Identify which cell holds the provided text, then report its [X, Y] central coordinate. 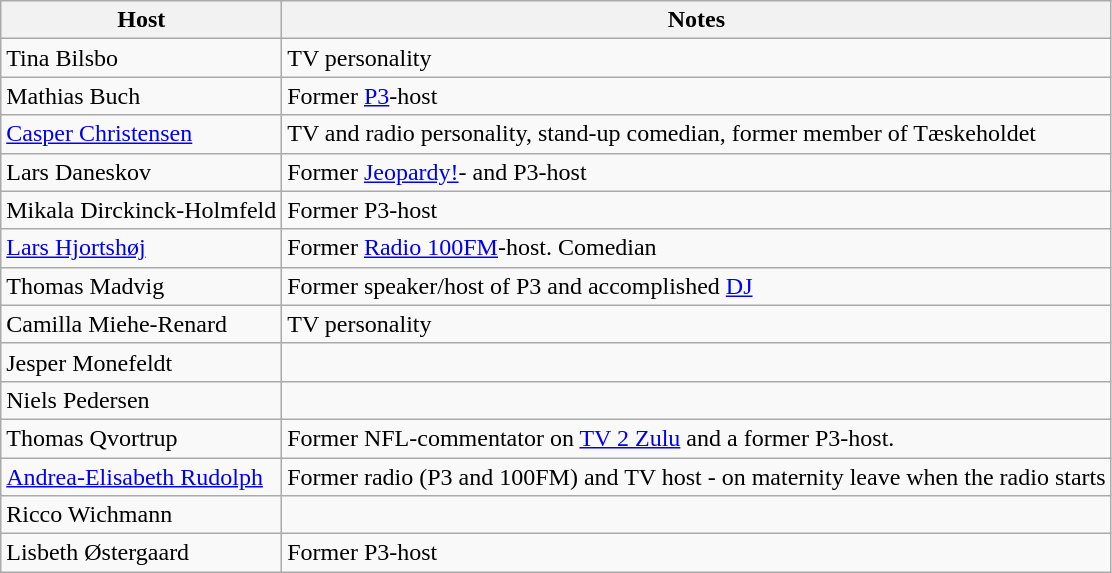
TV and radio personality, stand-up comedian, former member of Tæskeholdet [696, 134]
Lars Daneskov [142, 172]
Former speaker/host of P3 and accomplished DJ [696, 286]
Thomas Madvig [142, 286]
Niels Pedersen [142, 400]
Mathias Buch [142, 96]
Lisbeth Østergaard [142, 553]
Notes [696, 20]
Camilla Miehe-Renard [142, 324]
Andrea-Elisabeth Rudolph [142, 477]
Ricco Wichmann [142, 515]
Lars Hjortshøj [142, 248]
Former radio (P3 and 100FM) and TV host - on maternity leave when the radio starts [696, 477]
Casper Christensen [142, 134]
Former NFL-commentator on TV 2 Zulu and a former P3-host. [696, 438]
Former Jeopardy!- and P3-host [696, 172]
Host [142, 20]
Tina Bilsbo [142, 58]
Thomas Qvortrup [142, 438]
Mikala Dirckinck-Holmfeld [142, 210]
Jesper Monefeldt [142, 362]
Former Radio 100FM-host. Comedian [696, 248]
